Provide the [x, y] coordinate of the cell's center where the given text is located.  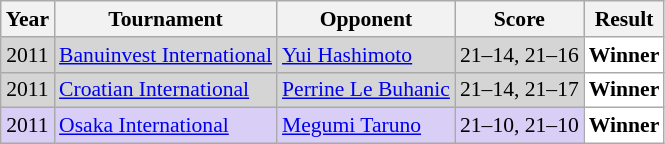
Osaka International [166, 126]
Croatian International [166, 90]
Score [520, 19]
Banuinvest International [166, 55]
Result [624, 19]
Tournament [166, 19]
Megumi Taruno [366, 126]
21–14, 21–16 [520, 55]
21–14, 21–17 [520, 90]
Year [28, 19]
21–10, 21–10 [520, 126]
Perrine Le Buhanic [366, 90]
Yui Hashimoto [366, 55]
Opponent [366, 19]
